Search for the cell housing the specified text and yield its (x, y) center coordinate. 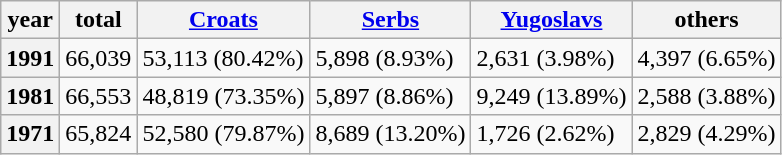
66,039 (98, 58)
4,397 (6.65%) (706, 58)
Serbs (390, 20)
66,553 (98, 96)
5,898 (8.93%) (390, 58)
Yugoslavs (552, 20)
others (706, 20)
8,689 (13.20%) (390, 134)
1991 (30, 58)
1981 (30, 96)
2,829 (4.29%) (706, 134)
52,580 (79.87%) (224, 134)
year (30, 20)
total (98, 20)
Croats (224, 20)
48,819 (73.35%) (224, 96)
2,588 (3.88%) (706, 96)
2,631 (3.98%) (552, 58)
1,726 (2.62%) (552, 134)
53,113 (80.42%) (224, 58)
65,824 (98, 134)
5,897 (8.86%) (390, 96)
1971 (30, 134)
9,249 (13.89%) (552, 96)
